Detect which cell encompasses the target text, then output its [X, Y] center coordinate. 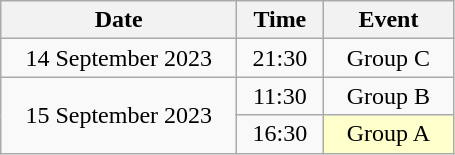
15 September 2023 [119, 115]
16:30 [280, 134]
Group B [388, 96]
Group A [388, 134]
Time [280, 20]
Group C [388, 58]
21:30 [280, 58]
11:30 [280, 96]
Date [119, 20]
Event [388, 20]
14 September 2023 [119, 58]
